Determine the (X, Y) coordinate at the center of the cell enclosing the given text.  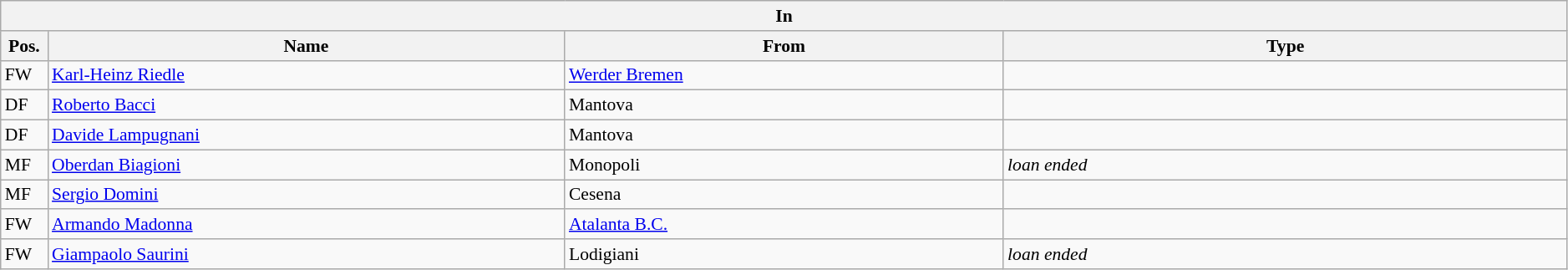
Oberdan Biagioni (306, 165)
Giampaolo Saurini (306, 254)
Roberto Bacci (306, 105)
Cesena (784, 195)
Atalanta B.C. (784, 225)
Armando Madonna (306, 225)
Monopoli (784, 165)
Lodigiani (784, 254)
Type (1285, 46)
In (784, 16)
Name (306, 46)
Davide Lampugnani (306, 135)
From (784, 46)
Karl-Heinz Riedle (306, 75)
Werder Bremen (784, 75)
Pos. (24, 46)
Sergio Domini (306, 195)
